For the text-containing cell, return its midpoint in (X, Y) coordinate format. 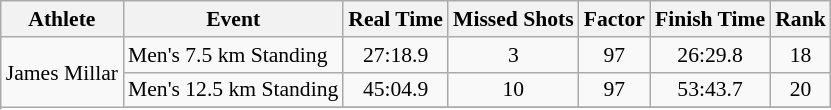
3 (514, 55)
20 (800, 90)
Rank (800, 19)
Event (233, 19)
Men's 7.5 km Standing (233, 55)
Finish Time (710, 19)
Factor (614, 19)
27:18.9 (396, 55)
Men's 12.5 km Standing (233, 90)
18 (800, 55)
Athlete (62, 19)
Real Time (396, 19)
Missed Shots (514, 19)
26:29.8 (710, 55)
10 (514, 90)
James Millar (62, 72)
45:04.9 (396, 90)
53:43.7 (710, 90)
